For the text-containing cell, return its midpoint in [X, Y] coordinate format. 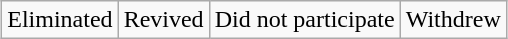
Withdrew [453, 20]
Did not participate [304, 20]
Revived [164, 20]
Eliminated [60, 20]
